From the cell containing the given text, extract its center point as [X, Y] coordinate. 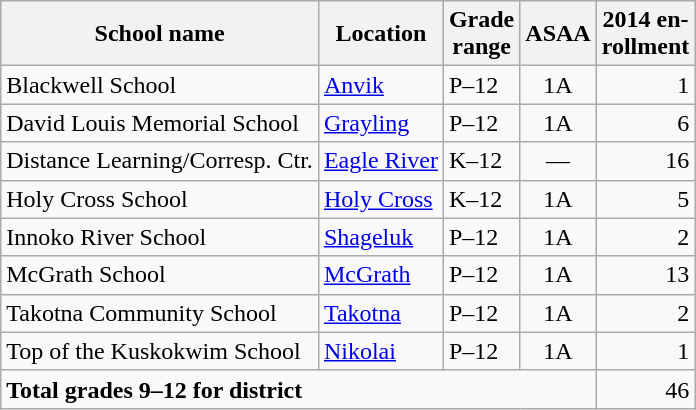
Anvik [380, 85]
Innoko River School [160, 237]
5 [646, 199]
Holy Cross School [160, 199]
David Louis Memorial School [160, 123]
16 [646, 161]
Grayling [380, 123]
2014 en-rollment [646, 34]
ASAA [558, 34]
Total grades 9–12 for district [298, 389]
13 [646, 275]
Eagle River [380, 161]
Takotna Community School [160, 313]
Shageluk [380, 237]
McGrath School [160, 275]
Distance Learning/Corresp. Ctr. [160, 161]
Blackwell School [160, 85]
46 [646, 389]
— [558, 161]
McGrath [380, 275]
Graderange [481, 34]
Location [380, 34]
School name [160, 34]
Nikolai [380, 351]
Holy Cross [380, 199]
6 [646, 123]
Takotna [380, 313]
Top of the Kuskokwim School [160, 351]
